Provide the [x, y] coordinate of the cell's center where the given text is located.  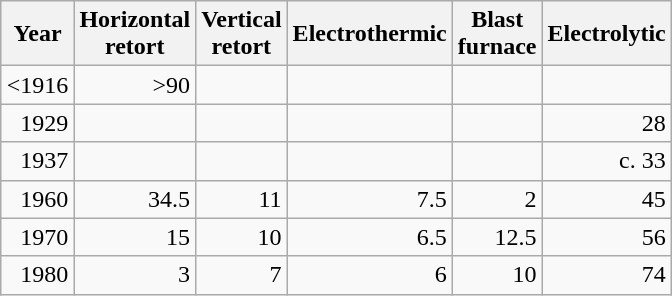
>90 [135, 85]
<1916 [38, 85]
7.5 [370, 199]
Verticalretort [242, 34]
28 [606, 123]
7 [242, 275]
34.5 [135, 199]
74 [606, 275]
56 [606, 237]
1980 [38, 275]
1960 [38, 199]
45 [606, 199]
Blastfurnace [497, 34]
1937 [38, 161]
3 [135, 275]
1929 [38, 123]
1970 [38, 237]
Electrolytic [606, 34]
2 [497, 199]
Horizontalretort [135, 34]
c. 33 [606, 161]
15 [135, 237]
12.5 [497, 237]
11 [242, 199]
6 [370, 275]
Year [38, 34]
Electrothermic [370, 34]
6.5 [370, 237]
